Detect which cell encompasses the target text, then output its [x, y] center coordinate. 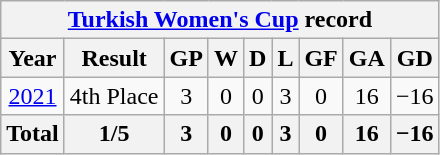
Year [33, 58]
W [226, 58]
Turkish Women's Cup record [220, 20]
GD [414, 58]
D [257, 58]
GP [186, 58]
4th Place [114, 96]
L [286, 58]
2021 [33, 96]
Result [114, 58]
GF [321, 58]
Total [33, 134]
GA [366, 58]
1/5 [114, 134]
